Identify which cell holds the provided text, then report its [x, y] central coordinate. 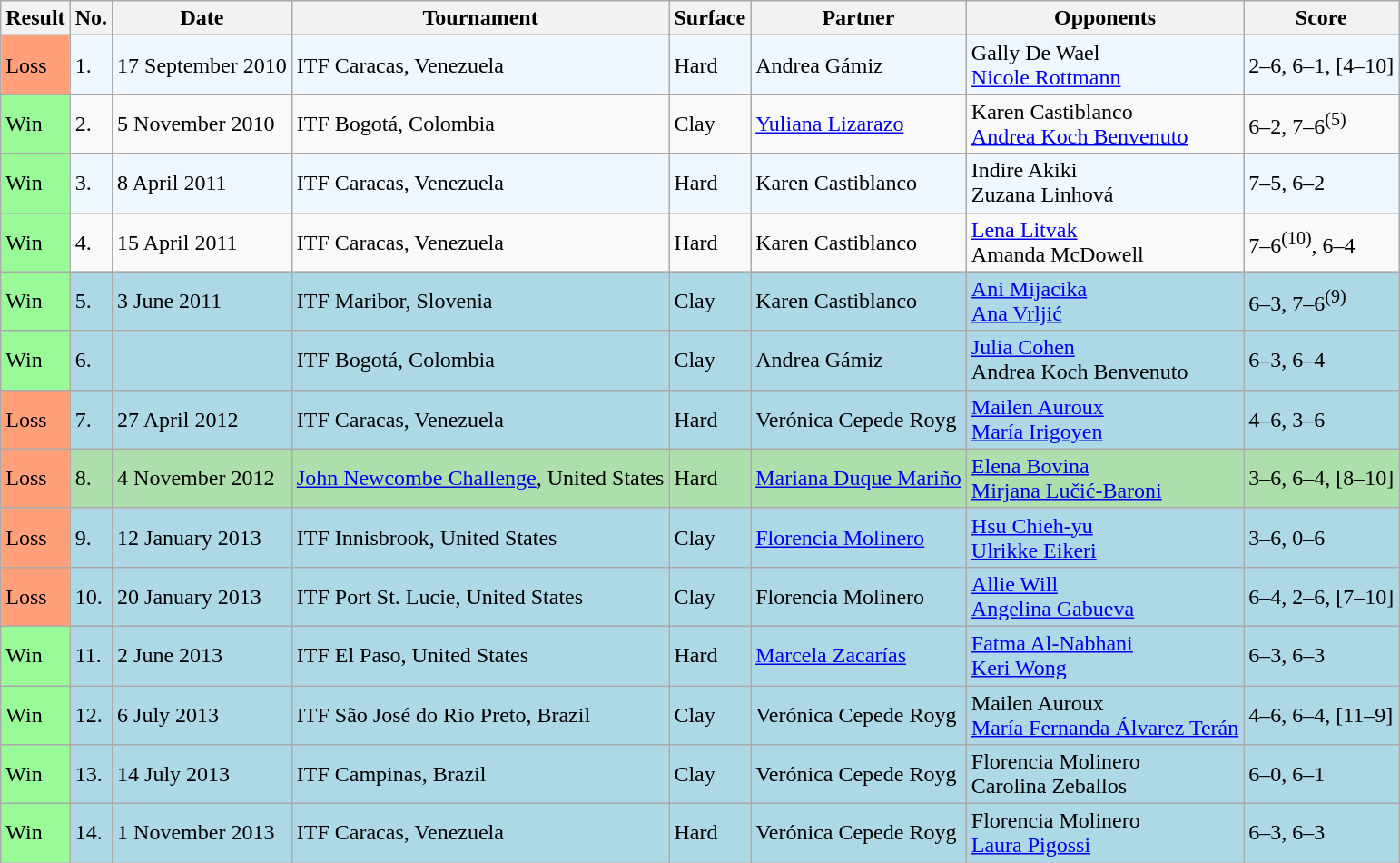
6 July 2013 [202, 714]
5 November 2010 [202, 124]
Florencia Molinero Laura Pigossi [1104, 834]
3 June 2011 [202, 302]
8. [91, 478]
12. [91, 714]
ITF Port St. Lucie, United States [480, 596]
Yuliana Lizarazo [859, 124]
2. [91, 124]
ITF Maribor, Slovenia [480, 302]
4 November 2012 [202, 478]
Gally De Wael Nicole Rottmann [1104, 65]
Mariana Duque Mariño [859, 478]
17 September 2010 [202, 65]
1 November 2013 [202, 834]
3–6, 6–4, [8–10] [1322, 478]
4–6, 3–6 [1322, 420]
ITF El Paso, United States [480, 656]
Fatma Al-Nabhani Keri Wong [1104, 656]
Mailen Auroux María Fernanda Álvarez Terán [1104, 714]
John Newcombe Challenge, United States [480, 478]
4. [91, 242]
Indire Akiki Zuzana Linhová [1104, 184]
6–4, 2–6, [7–10] [1322, 596]
13. [91, 774]
Result [35, 18]
20 January 2013 [202, 596]
3–6, 0–6 [1322, 538]
Ani Mijacika Ana Vrljić [1104, 302]
3. [91, 184]
6–0, 6–1 [1322, 774]
Karen Castiblanco Andrea Koch Benvenuto [1104, 124]
14 July 2013 [202, 774]
14. [91, 834]
ITF Campinas, Brazil [480, 774]
8 April 2011 [202, 184]
2–6, 6–1, [4–10] [1322, 65]
6. [91, 360]
Florencia Molinero Carolina Zeballos [1104, 774]
Opponents [1104, 18]
27 April 2012 [202, 420]
15 April 2011 [202, 242]
Hsu Chieh-yu Ulrikke Eikeri [1104, 538]
2 June 2013 [202, 656]
Tournament [480, 18]
ITF Innisbrook, United States [480, 538]
10. [91, 596]
Julia Cohen Andrea Koch Benvenuto [1104, 360]
9. [91, 538]
11. [91, 656]
Marcela Zacarías [859, 656]
12 January 2013 [202, 538]
4–6, 6–4, [11–9] [1322, 714]
Mailen Auroux María Irigoyen [1104, 420]
Allie Will Angelina Gabueva [1104, 596]
Score [1322, 18]
Date [202, 18]
Partner [859, 18]
7. [91, 420]
7–6(10), 6–4 [1322, 242]
No. [91, 18]
1. [91, 65]
7–5, 6–2 [1322, 184]
6–3, 7–6(9) [1322, 302]
5. [91, 302]
ITF São José do Rio Preto, Brazil [480, 714]
Surface [710, 18]
6–2, 7–6(5) [1322, 124]
Elena Bovina Mirjana Lučić-Baroni [1104, 478]
6–3, 6–4 [1322, 360]
Lena Litvak Amanda McDowell [1104, 242]
